Find where the given text appears and provide that cell's center as [X, Y] coordinate. 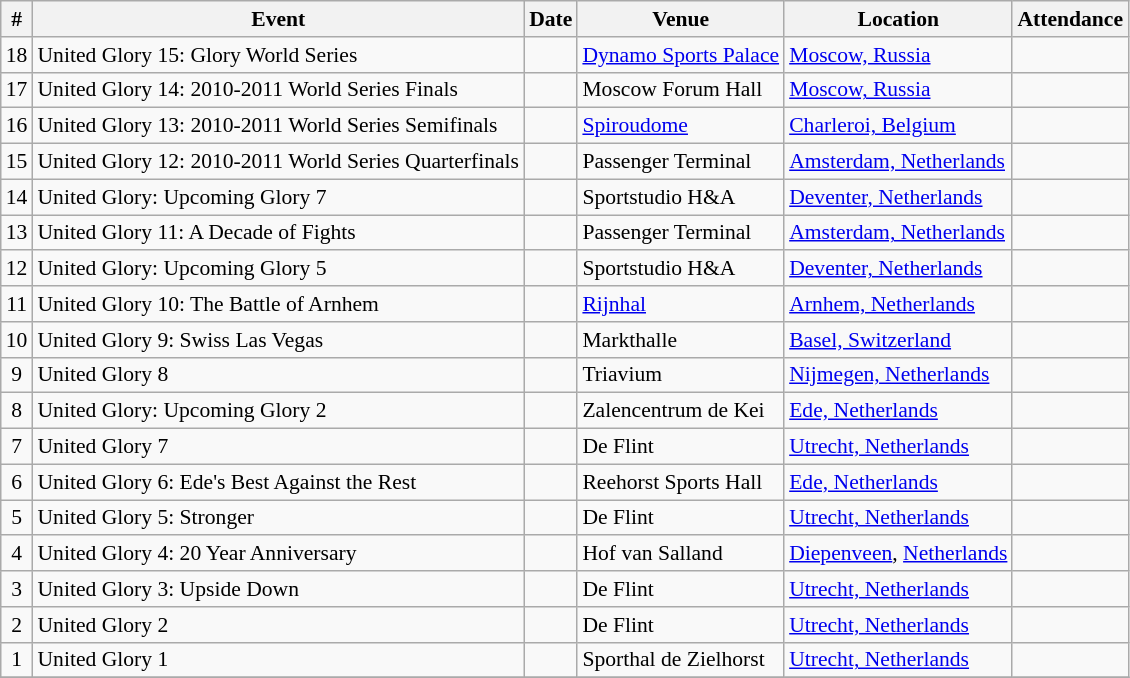
United Glory: Upcoming Glory 7 [278, 197]
13 [17, 233]
Reehorst Sports Hall [680, 482]
3 [17, 589]
United Glory 15: Glory World Series [278, 55]
17 [17, 90]
Nijmegen, Netherlands [898, 375]
Rijnhal [680, 304]
Event [278, 19]
Triavium [680, 375]
Arnhem, Netherlands [898, 304]
United Glory 8 [278, 375]
United Glory 13: 2010-2011 World Series Semifinals [278, 126]
Dynamo Sports Palace [680, 55]
Venue [680, 19]
18 [17, 55]
Markthalle [680, 340]
United Glory 12: 2010-2011 World Series Quarterfinals [278, 162]
5 [17, 518]
6 [17, 482]
12 [17, 269]
United Glory 5: Stronger [278, 518]
United Glory 10: The Battle of Arnhem [278, 304]
# [17, 19]
9 [17, 375]
Spiroudome [680, 126]
United Glory: Upcoming Glory 5 [278, 269]
United Glory 7 [278, 447]
14 [17, 197]
8 [17, 411]
1 [17, 660]
Basel, Switzerland [898, 340]
11 [17, 304]
Date [550, 19]
15 [17, 162]
2 [17, 625]
16 [17, 126]
United Glory: Upcoming Glory 2 [278, 411]
Charleroi, Belgium [898, 126]
United Glory 14: 2010-2011 World Series Finals [278, 90]
Hof van Salland [680, 554]
Location [898, 19]
4 [17, 554]
10 [17, 340]
United Glory 6: Ede's Best Against the Rest [278, 482]
United Glory 11: A Decade of Fights [278, 233]
United Glory 9: Swiss Las Vegas [278, 340]
Diepenveen, Netherlands [898, 554]
7 [17, 447]
United Glory 1 [278, 660]
United Glory 2 [278, 625]
Zalencentrum de Kei [680, 411]
Sporthal de Zielhorst [680, 660]
Moscow Forum Hall [680, 90]
Attendance [1070, 19]
United Glory 4: 20 Year Anniversary [278, 554]
United Glory 3: Upside Down [278, 589]
